Pinpoint the cell where the given text exists, returning its (X, Y) midpoint coordinate. 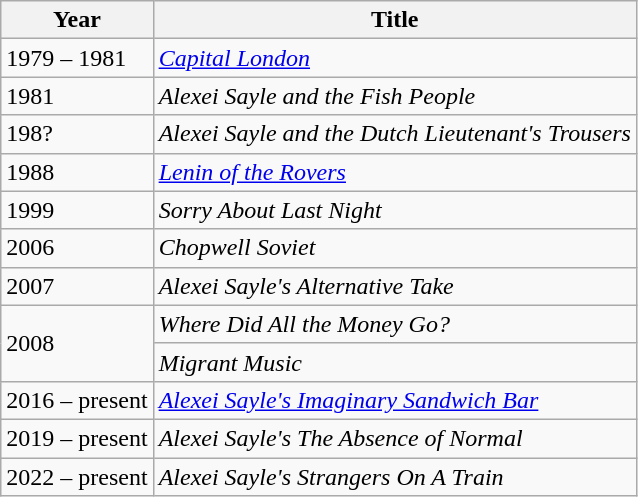
2008 (77, 343)
Migrant Music (394, 362)
Alexei Sayle's The Absence of Normal (394, 438)
Sorry About Last Night (394, 210)
1981 (77, 96)
Alexei Sayle's Imaginary Sandwich Bar (394, 400)
198? (77, 134)
1988 (77, 172)
Alexei Sayle and the Dutch Lieutenant's Trousers (394, 134)
Year (77, 20)
1999 (77, 210)
Where Did All the Money Go? (394, 324)
2016 – present (77, 400)
2022 – present (77, 477)
Chopwell Soviet (394, 248)
Alexei Sayle's Alternative Take (394, 286)
Capital London (394, 58)
2007 (77, 286)
Alexei Sayle's Strangers On A Train (394, 477)
Lenin of the Rovers (394, 172)
2019 – present (77, 438)
1979 – 1981 (77, 58)
Alexei Sayle and the Fish People (394, 96)
2006 (77, 248)
Title (394, 20)
